Identify which cell holds the provided text, then report its [x, y] central coordinate. 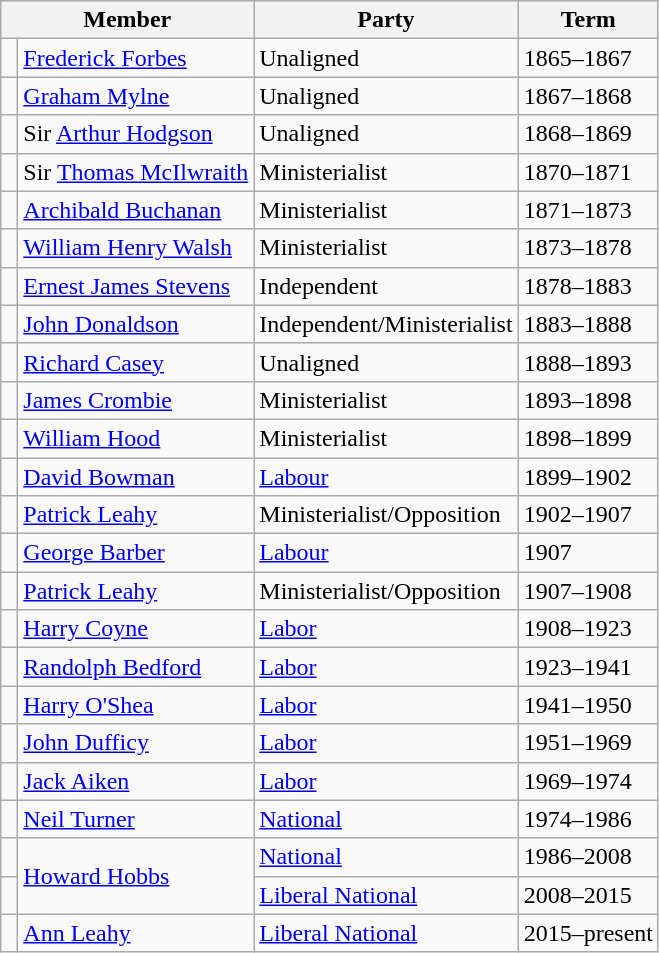
1878–1883 [588, 286]
1868–1869 [588, 134]
William Henry Walsh [136, 248]
1883–1888 [588, 324]
Ernest James Stevens [136, 286]
2015–present [588, 933]
1873–1878 [588, 248]
David Bowman [136, 477]
1907 [588, 553]
Party [386, 20]
Independent [386, 286]
Member [128, 20]
1898–1899 [588, 438]
Sir Arthur Hodgson [136, 134]
1899–1902 [588, 477]
Graham Mylne [136, 96]
Jack Aiken [136, 781]
Harry O'Shea [136, 705]
1893–1898 [588, 400]
2008–2015 [588, 895]
1870–1871 [588, 172]
1871–1873 [588, 210]
1867–1868 [588, 96]
Independent/Ministerialist [386, 324]
1951–1969 [588, 743]
Archibald Buchanan [136, 210]
Neil Turner [136, 819]
John Donaldson [136, 324]
Richard Casey [136, 362]
1888–1893 [588, 362]
Harry Coyne [136, 629]
John Dufficy [136, 743]
1974–1986 [588, 819]
1941–1950 [588, 705]
1969–1974 [588, 781]
1902–1907 [588, 515]
1986–2008 [588, 857]
1907–1908 [588, 591]
Randolph Bedford [136, 667]
1865–1867 [588, 58]
1923–1941 [588, 667]
George Barber [136, 553]
William Hood [136, 438]
Ann Leahy [136, 933]
1908–1923 [588, 629]
Howard Hobbs [136, 876]
Frederick Forbes [136, 58]
Term [588, 20]
James Crombie [136, 400]
Sir Thomas McIlwraith [136, 172]
